Search for the cell housing the specified text and yield its (x, y) center coordinate. 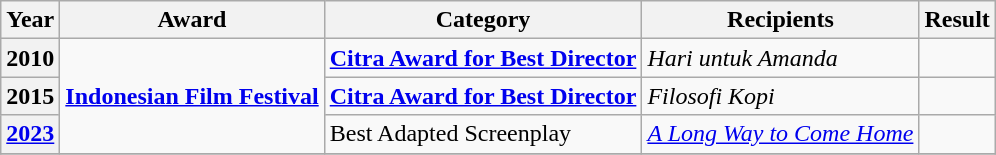
Recipients (780, 20)
Year (30, 20)
Hari untuk Amanda (780, 58)
2023 (30, 134)
Best Adapted Screenplay (483, 134)
Filosofi Kopi (780, 96)
Award (192, 20)
Indonesian Film Festival (192, 96)
2015 (30, 96)
Category (483, 20)
2010 (30, 58)
A Long Way to Come Home (780, 134)
Result (957, 20)
